For the text-containing cell, return its midpoint in (X, Y) coordinate format. 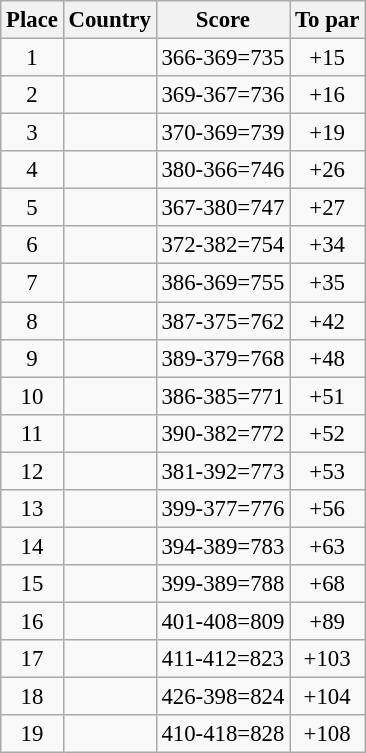
13 (32, 509)
To par (328, 20)
+108 (328, 734)
10 (32, 396)
+68 (328, 584)
Country (110, 20)
+63 (328, 546)
370-369=739 (223, 133)
411-412=823 (223, 659)
+52 (328, 433)
369-367=736 (223, 95)
14 (32, 546)
6 (32, 245)
16 (32, 621)
390-382=772 (223, 433)
+16 (328, 95)
401-408=809 (223, 621)
8 (32, 321)
+35 (328, 283)
17 (32, 659)
+89 (328, 621)
+53 (328, 471)
380-366=746 (223, 170)
+15 (328, 58)
+56 (328, 509)
Score (223, 20)
426-398=824 (223, 697)
3 (32, 133)
15 (32, 584)
+34 (328, 245)
5 (32, 208)
7 (32, 283)
387-375=762 (223, 321)
+51 (328, 396)
18 (32, 697)
410-418=828 (223, 734)
366-369=735 (223, 58)
394-389=783 (223, 546)
19 (32, 734)
367-380=747 (223, 208)
386-369=755 (223, 283)
+103 (328, 659)
4 (32, 170)
+104 (328, 697)
389-379=768 (223, 358)
2 (32, 95)
+48 (328, 358)
12 (32, 471)
1 (32, 58)
399-389=788 (223, 584)
11 (32, 433)
9 (32, 358)
+26 (328, 170)
+27 (328, 208)
381-392=773 (223, 471)
386-385=771 (223, 396)
+19 (328, 133)
+42 (328, 321)
372-382=754 (223, 245)
399-377=776 (223, 509)
Place (32, 20)
